Return (x, y) of the center of cell containing provided text 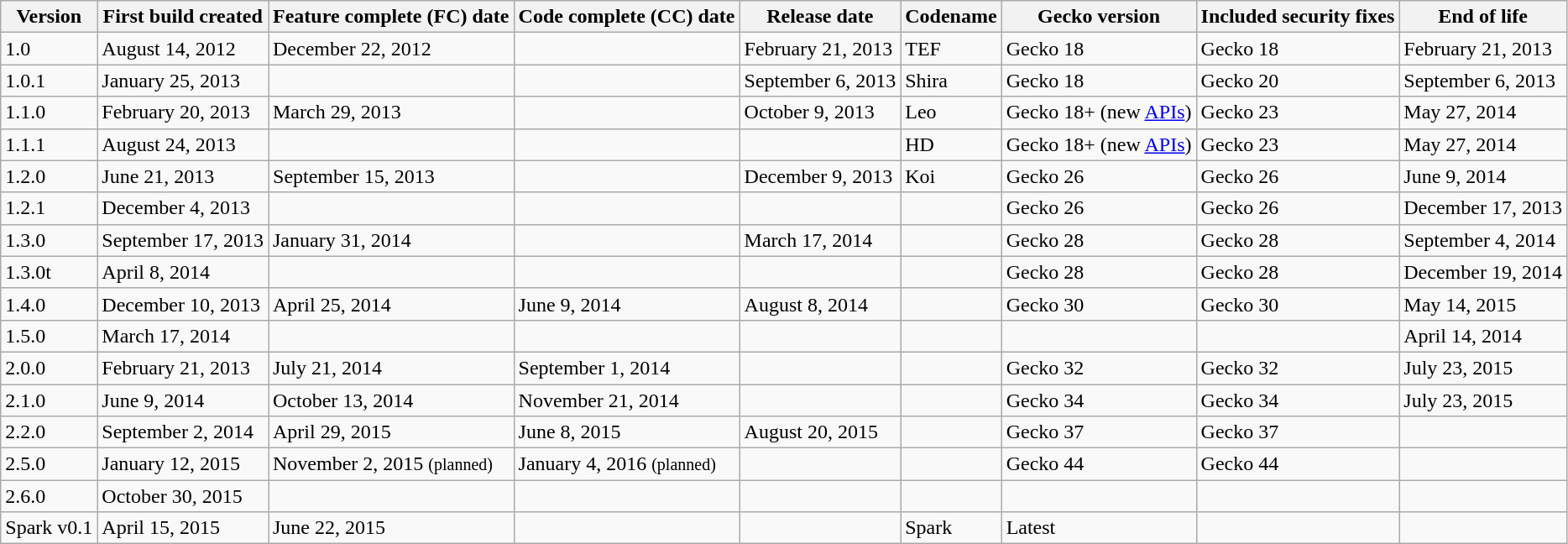
August 24, 2013 (183, 144)
Latest (1099, 528)
1.0 (49, 49)
End of life (1483, 17)
August 8, 2014 (820, 304)
April 8, 2014 (183, 272)
April 14, 2014 (1483, 336)
2.1.0 (49, 400)
1.3.0 (49, 240)
September 2, 2014 (183, 432)
May 14, 2015 (1483, 304)
January 12, 2015 (183, 464)
Leo (951, 112)
1.5.0 (49, 336)
August 14, 2012 (183, 49)
2.0.0 (49, 368)
April 15, 2015 (183, 528)
1.1.1 (49, 144)
April 25, 2014 (391, 304)
First build created (183, 17)
November 21, 2014 (626, 400)
June 21, 2013 (183, 176)
TEF (951, 49)
November 2, 2015 (planned) (391, 464)
April 29, 2015 (391, 432)
July 21, 2014 (391, 368)
Spark (951, 528)
1.3.0t (49, 272)
October 9, 2013 (820, 112)
September 15, 2013 (391, 176)
January 31, 2014 (391, 240)
Release date (820, 17)
Code complete (CC) date (626, 17)
1.2.1 (49, 208)
October 13, 2014 (391, 400)
December 9, 2013 (820, 176)
2.2.0 (49, 432)
January 4, 2016 (planned) (626, 464)
June 8, 2015 (626, 432)
Version (49, 17)
December 22, 2012 (391, 49)
September 1, 2014 (626, 368)
September 4, 2014 (1483, 240)
Gecko 20 (1298, 81)
December 4, 2013 (183, 208)
1.4.0 (49, 304)
Codename (951, 17)
Shira (951, 81)
1.2.0 (49, 176)
Gecko version (1099, 17)
Koi (951, 176)
December 10, 2013 (183, 304)
December 19, 2014 (1483, 272)
1.0.1 (49, 81)
December 17, 2013 (1483, 208)
September 17, 2013 (183, 240)
February 20, 2013 (183, 112)
June 22, 2015 (391, 528)
January 25, 2013 (183, 81)
Feature complete (FC) date (391, 17)
March 29, 2013 (391, 112)
Included security fixes (1298, 17)
Spark v0.1 (49, 528)
1.1.0 (49, 112)
August 20, 2015 (820, 432)
2.6.0 (49, 496)
2.5.0 (49, 464)
HD (951, 144)
October 30, 2015 (183, 496)
